Extract the [X, Y] coordinate from the center of the cell holding the provided text.  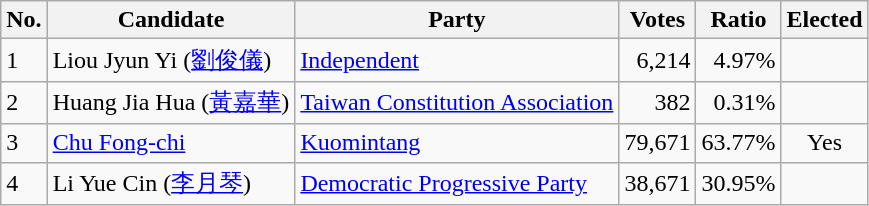
30.95% [738, 184]
Chu Fong-chi [171, 143]
Yes [824, 143]
Taiwan Constitution Association [457, 102]
No. [24, 20]
382 [658, 102]
Candidate [171, 20]
4 [24, 184]
4.97% [738, 60]
1 [24, 60]
79,671 [658, 143]
2 [24, 102]
Li Yue Cin (李月琴) [171, 184]
63.77% [738, 143]
Elected [824, 20]
Votes [658, 20]
Ratio [738, 20]
Huang Jia Hua (黃嘉華) [171, 102]
Democratic Progressive Party [457, 184]
Liou Jyun Yi (劉俊儀) [171, 60]
3 [24, 143]
0.31% [738, 102]
Independent [457, 60]
Kuomintang [457, 143]
Party [457, 20]
38,671 [658, 184]
6,214 [658, 60]
